Output the (X, Y) coordinate of the center of the cell containing the given text.  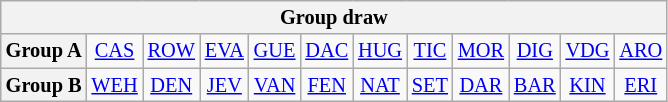
TIC (430, 51)
BAR (535, 85)
HUG (380, 51)
GUE (275, 51)
CAS (115, 51)
VDG (588, 51)
WEH (115, 85)
DIG (535, 51)
JEV (224, 85)
VAN (275, 85)
FEN (326, 85)
ARO (640, 51)
DAC (326, 51)
DAR (481, 85)
ROW (172, 51)
NAT (380, 85)
ERI (640, 85)
KIN (588, 85)
EVA (224, 51)
DEN (172, 85)
MOR (481, 51)
Group A (44, 51)
Group B (44, 85)
SET (430, 85)
Group draw (334, 17)
